Determine the [x, y] coordinate at the center of the cell enclosing the given text.  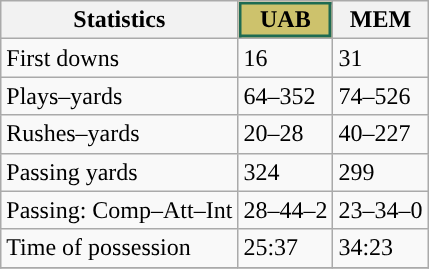
Passing: Comp–Att–Int [120, 210]
25:37 [286, 248]
23–34–0 [380, 210]
299 [380, 172]
324 [286, 172]
UAB [286, 20]
64–352 [286, 96]
74–526 [380, 96]
First downs [120, 58]
MEM [380, 20]
40–227 [380, 134]
Plays–yards [120, 96]
Rushes–yards [120, 134]
Time of possession [120, 248]
34:23 [380, 248]
31 [380, 58]
28–44–2 [286, 210]
Passing yards [120, 172]
Statistics [120, 20]
20–28 [286, 134]
16 [286, 58]
